Scan for the cell matching the given text and deliver its (X, Y) coordinate at center. 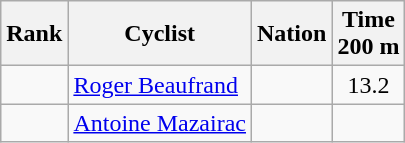
Nation (292, 34)
13.2 (368, 85)
Cyclist (160, 34)
Roger Beaufrand (160, 85)
Time200 m (368, 34)
Antoine Mazairac (160, 123)
Rank (34, 34)
